Provide the (X, Y) coordinate of the cell's center where the given text is located.  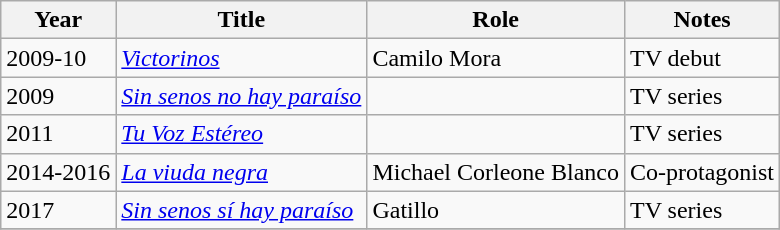
Sin senos sí hay paraíso (242, 210)
Victorinos (242, 58)
Title (242, 20)
Role (496, 20)
Camilo Mora (496, 58)
Year (58, 20)
Tu Voz Estéreo (242, 134)
Michael Corleone Blanco (496, 172)
2014-2016 (58, 172)
La viuda negra (242, 172)
2017 (58, 210)
Co-protagonist (702, 172)
Gatillo (496, 210)
2009-10 (58, 58)
Sin senos no hay paraíso (242, 96)
Notes (702, 20)
2011 (58, 134)
TV debut (702, 58)
2009 (58, 96)
